Return the (x, y) coordinate for the center point of the cell that contains the specified text.  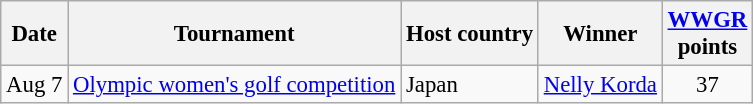
Olympic women's golf competition (234, 85)
Host country (470, 34)
Tournament (234, 34)
Date (34, 34)
Japan (470, 85)
37 (707, 85)
Aug 7 (34, 85)
Nelly Korda (600, 85)
WWGRpoints (707, 34)
Winner (600, 34)
